Find where the given text appears and provide that cell's center as (x, y) coordinate. 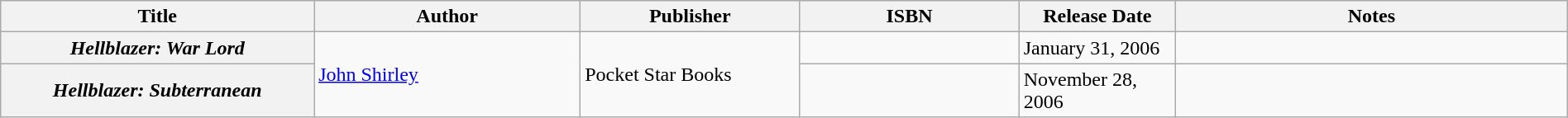
Title (157, 17)
Publisher (690, 17)
Hellblazer: War Lord (157, 48)
Notes (1372, 17)
November 28, 2006 (1097, 91)
Hellblazer: Subterranean (157, 91)
Pocket Star Books (690, 74)
John Shirley (447, 74)
Author (447, 17)
ISBN (910, 17)
Release Date (1097, 17)
January 31, 2006 (1097, 48)
